Find where the given text appears and provide that cell's center as [X, Y] coordinate. 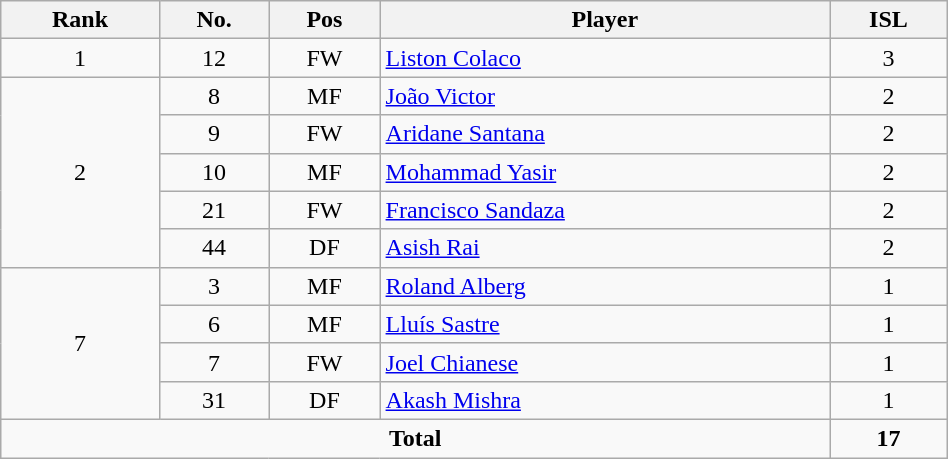
Lluís Sastre [605, 324]
Akash Mishra [605, 400]
6 [214, 324]
10 [214, 172]
No. [214, 20]
Player [605, 20]
Total [416, 438]
Francisco Sandaza [605, 210]
8 [214, 96]
44 [214, 248]
Mohammad Yasir [605, 172]
Asish Rai [605, 248]
João Victor [605, 96]
Liston Colaco [605, 58]
31 [214, 400]
Rank [80, 20]
9 [214, 134]
Joel Chianese [605, 362]
Pos [324, 20]
21 [214, 210]
12 [214, 58]
Aridane Santana [605, 134]
17 [889, 438]
Roland Alberg [605, 286]
ISL [889, 20]
